Search for the cell housing the specified text and yield its [X, Y] center coordinate. 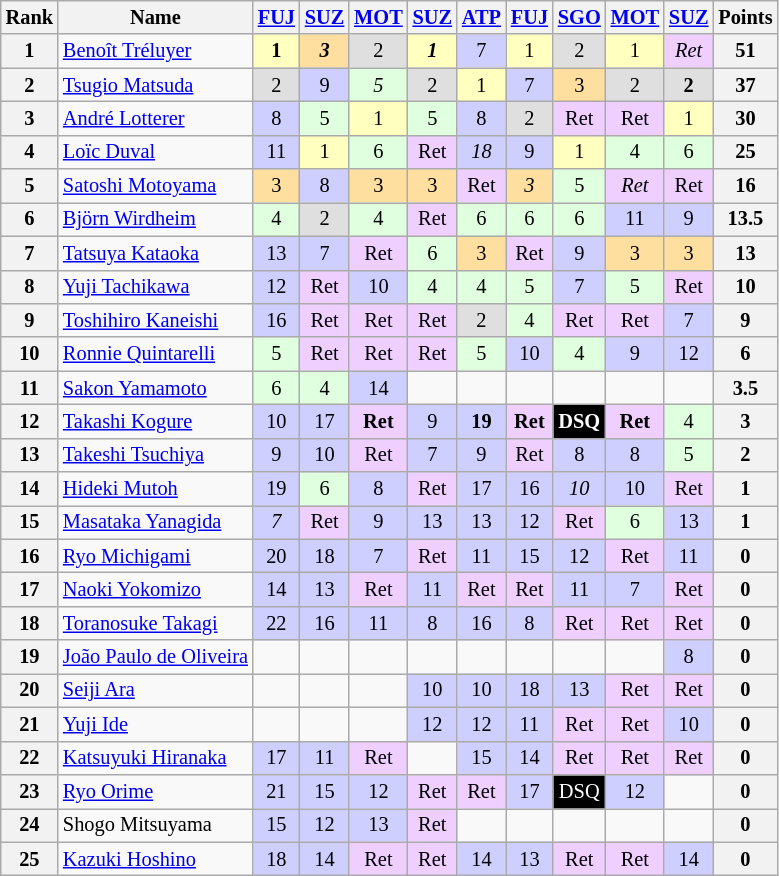
Kazuki Hoshino [156, 859]
13.5 [745, 219]
Ronnie Quintarelli [156, 354]
Benoît Tréluyer [156, 51]
Katsuyuki Hiranaka [156, 758]
Toranosuke Takagi [156, 623]
Tatsuya Kataoka [156, 253]
Name [156, 17]
Seiji Ara [156, 690]
Masataka Yanagida [156, 522]
Loïc Duval [156, 152]
Toshihiro Kaneishi [156, 320]
André Lotterer [156, 118]
Takeshi Tsuchiya [156, 455]
24 [30, 825]
Hideki Mutoh [156, 489]
ATP [482, 17]
Satoshi Motoyama [156, 186]
51 [745, 51]
Tsugio Matsuda [156, 85]
Shogo Mitsuyama [156, 825]
23 [30, 791]
Rank [30, 17]
Takashi Kogure [156, 421]
SGO [580, 17]
João Paulo de Oliveira [156, 657]
Naoki Yokomizo [156, 589]
Yuji Ide [156, 724]
Sakon Yamamoto [156, 388]
3.5 [745, 388]
Points [745, 17]
Yuji Tachikawa [156, 287]
Ryo Michigami [156, 556]
37 [745, 85]
30 [745, 118]
Ryo Orime [156, 791]
Björn Wirdheim [156, 219]
